Output the [x, y] coordinate of the center of the cell containing the given text.  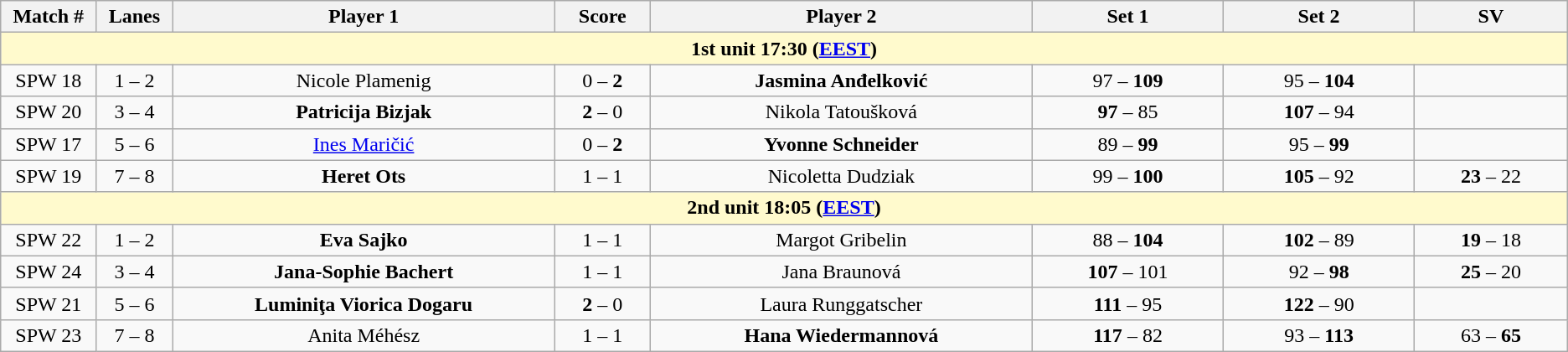
122 – 90 [1319, 303]
SPW 24 [49, 272]
95 – 99 [1319, 144]
Score [602, 17]
Set 1 [1127, 17]
Jana-Sophie Bachert [364, 272]
117 – 82 [1127, 335]
Ines Maričić [364, 144]
Match # [49, 17]
95 – 104 [1319, 80]
Set 2 [1319, 17]
Anita Méhész [364, 335]
SPW 19 [49, 176]
19 – 18 [1491, 240]
107 – 101 [1127, 272]
111 – 95 [1127, 303]
Margot Gribelin [841, 240]
97 – 85 [1127, 112]
23 – 22 [1491, 176]
Nikola Tatoušková [841, 112]
Nicoletta Dudziak [841, 176]
Luminiţa Viorica Dogaru [364, 303]
97 – 109 [1127, 80]
2nd unit 18:05 (EEST) [784, 208]
Eva Sajko [364, 240]
Hana Wiedermannová [841, 335]
Yvonne Schneider [841, 144]
105 – 92 [1319, 176]
88 – 104 [1127, 240]
SPW 20 [49, 112]
63 – 65 [1491, 335]
1st unit 17:30 (EEST) [784, 49]
Patricija Bizjak [364, 112]
92 – 98 [1319, 272]
89 – 99 [1127, 144]
25 – 20 [1491, 272]
93 – 113 [1319, 335]
99 – 100 [1127, 176]
SPW 17 [49, 144]
Lanes [134, 17]
SPW 21 [49, 303]
SPW 22 [49, 240]
Laura Runggatscher [841, 303]
Jana Braunová [841, 272]
Nicole Plamenig [364, 80]
SPW 23 [49, 335]
SPW 18 [49, 80]
SV [1491, 17]
107 – 94 [1319, 112]
102 – 89 [1319, 240]
Heret Ots [364, 176]
Player 1 [364, 17]
Jasmina Anđelković [841, 80]
Player 2 [841, 17]
